Extract the (X, Y) coordinate from the center of the cell holding the provided text.  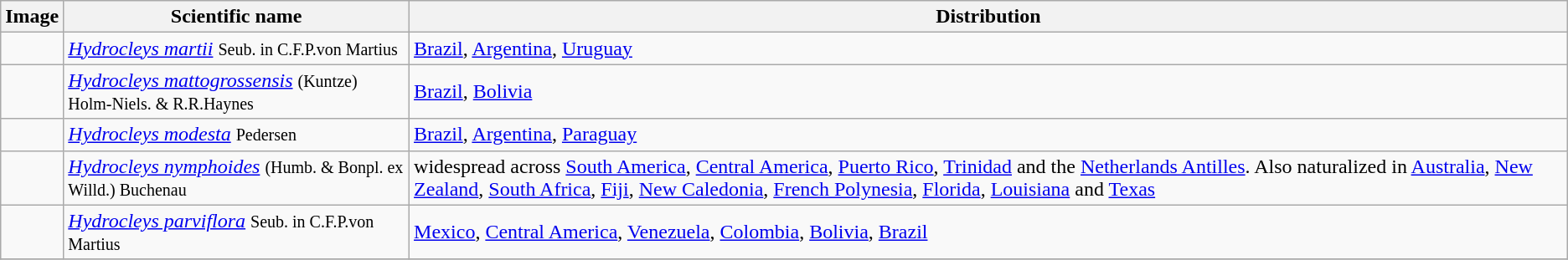
Brazil, Bolivia (988, 92)
Scientific name (236, 17)
Mexico, Central America, Venezuela, Colombia, Bolivia, Brazil (988, 232)
Hydrocleys modesta Pedersen (236, 135)
Image (32, 17)
Brazil, Argentina, Paraguay (988, 135)
Brazil, Argentina, Uruguay (988, 48)
Distribution (988, 17)
Hydrocleys nymphoides (Humb. & Bonpl. ex Willd.) Buchenau (236, 177)
Hydrocleys parviflora Seub. in C.F.P.von Martius (236, 232)
Hydrocleys martii Seub. in C.F.P.von Martius (236, 48)
Hydrocleys mattogrossensis (Kuntze) Holm-Niels. & R.R.Haynes (236, 92)
